Return the (x, y) coordinate for the center point of the cell that contains the specified text.  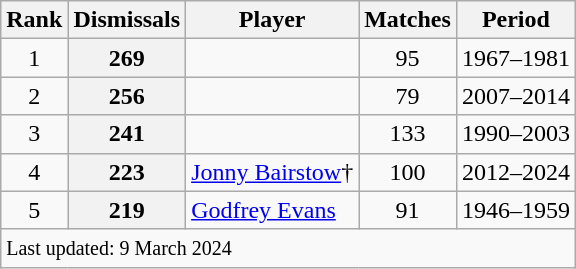
223 (127, 172)
1967–1981 (516, 58)
1990–2003 (516, 134)
2007–2014 (516, 96)
269 (127, 58)
Dismissals (127, 20)
Matches (408, 20)
95 (408, 58)
3 (34, 134)
1946–1959 (516, 210)
Rank (34, 20)
5 (34, 210)
79 (408, 96)
Godfrey Evans (272, 210)
Last updated: 9 March 2024 (288, 248)
241 (127, 134)
219 (127, 210)
91 (408, 210)
1 (34, 58)
2012–2024 (516, 172)
2 (34, 96)
133 (408, 134)
100 (408, 172)
Period (516, 20)
4 (34, 172)
Jonny Bairstow† (272, 172)
Player (272, 20)
256 (127, 96)
